For the text-containing cell, return its midpoint in (X, Y) coordinate format. 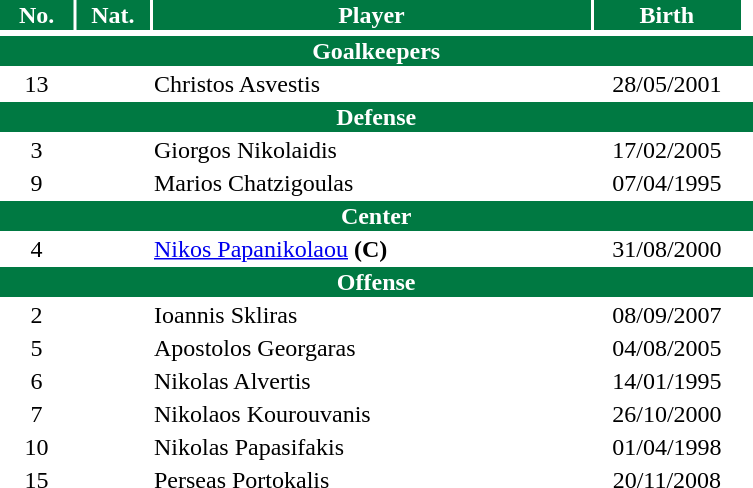
No. (36, 15)
Nat. (112, 15)
Nikos Papanikolaou (C) (372, 249)
28/05/2001 (666, 84)
4 (36, 249)
Goalkeepers (376, 51)
Birth (666, 15)
9 (36, 183)
3 (36, 150)
7 (36, 414)
Apostolos Georgaras (372, 348)
04/08/2005 (666, 348)
Christos Asvestis (372, 84)
Marios Chatzigoulas (372, 183)
13 (36, 84)
Nikolas Papasifakis (372, 447)
Offense (376, 282)
2 (36, 315)
26/10/2000 (666, 414)
Defense (376, 117)
6 (36, 381)
10 (36, 447)
08/09/2007 (666, 315)
Nikolaos Kourouvanis (372, 414)
Player (372, 15)
Nikolas Alvertis (372, 381)
17/02/2005 (666, 150)
14/01/1995 (666, 381)
Center (376, 216)
Giorgos Nikolaidis (372, 150)
31/08/2000 (666, 249)
Ioannis Skliras (372, 315)
5 (36, 348)
01/04/1998 (666, 447)
07/04/1995 (666, 183)
